Locate the cell with the specified text and output its (X, Y) center coordinate. 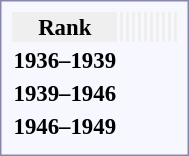
1939–1946 (65, 93)
1936–1939 (65, 60)
1946–1949 (65, 126)
Rank (65, 27)
